Find where the given text appears and provide that cell's center as (X, Y) coordinate. 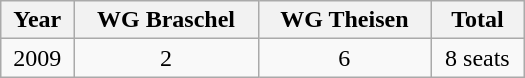
8 seats (478, 58)
Year (38, 20)
2009 (38, 58)
6 (344, 58)
2 (166, 58)
WG Theisen (344, 20)
WG Braschel (166, 20)
Total (478, 20)
